Detect which cell encompasses the target text, then output its [x, y] center coordinate. 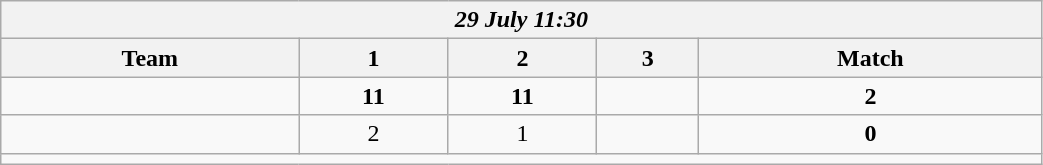
3 [648, 58]
Team [150, 58]
29 July 11:30 [522, 20]
Match [870, 58]
0 [870, 134]
